For the text-containing cell, return its midpoint in (x, y) coordinate format. 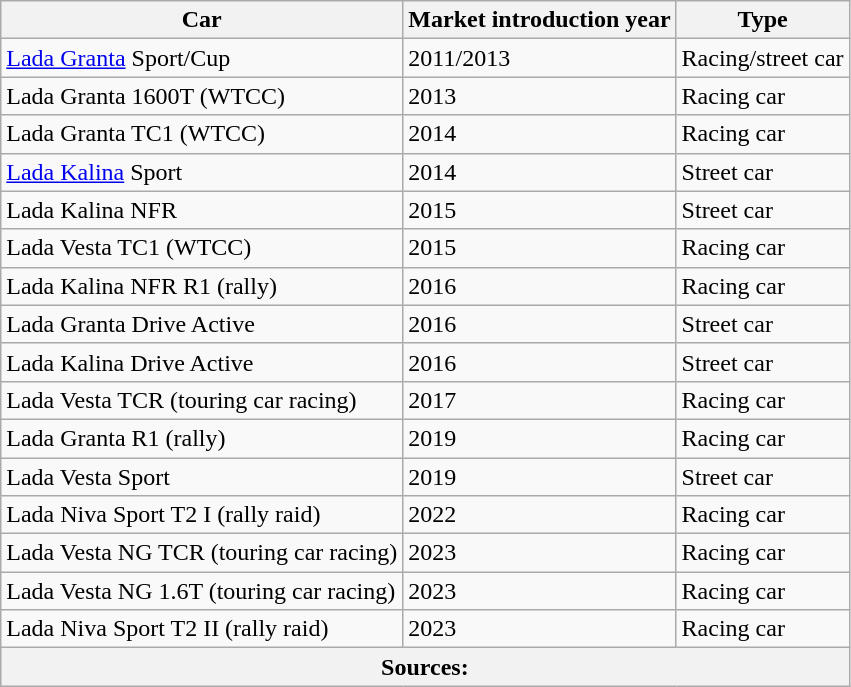
Sources: (425, 667)
Lada Kalina NFR R1 (rally) (202, 286)
Lada Niva Sport T2 I (rally raid) (202, 515)
Lada Granta Sport/Cup (202, 58)
Lada Vesta NG 1.6T (touring car racing) (202, 591)
Market introduction year (540, 20)
Lada Granta TC1 (WTCC) (202, 134)
2017 (540, 400)
2013 (540, 96)
2011/2013 (540, 58)
Lada Granta R1 (rally) (202, 438)
Lada Granta Drive Active (202, 324)
Type (762, 20)
Lada Granta 1600T (WTCC) (202, 96)
Racing/street car (762, 58)
2022 (540, 515)
Car (202, 20)
Lada Niva Sport T2 II (rally raid) (202, 629)
Lada Vesta Sport (202, 477)
Lada Vesta TCR (touring car racing) (202, 400)
Lada Kalina Drive Active (202, 362)
Lada Vesta NG TCR (touring car racing) (202, 553)
Lada Kalina NFR (202, 210)
Lada Kalina Sport (202, 172)
Lada Vesta TC1 (WTCC) (202, 248)
